For the text-containing cell, return its midpoint in (x, y) coordinate format. 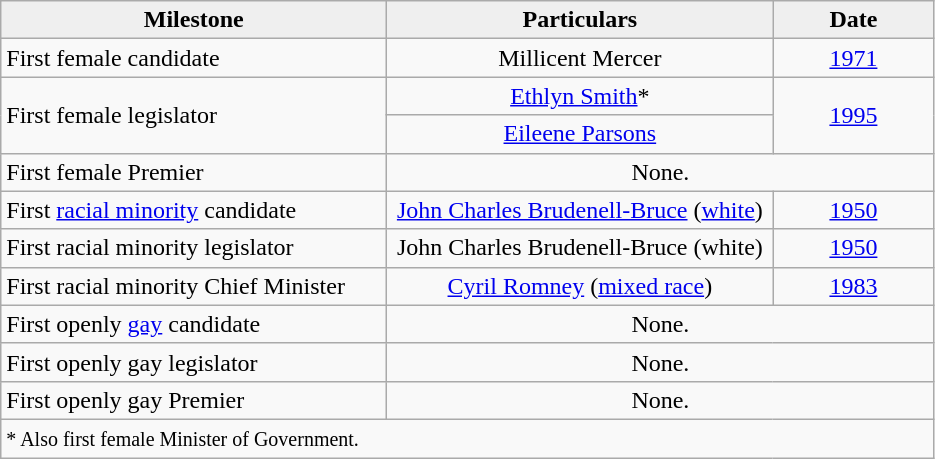
Ethlyn Smith* (580, 96)
First racial minority legislator (194, 248)
First female Premier (194, 172)
* Also first female Minister of Government. (468, 438)
1983 (854, 286)
Millicent Mercer (580, 58)
First female candidate (194, 58)
Date (854, 20)
Milestone (194, 20)
Cyril Romney (mixed race) (580, 286)
First openly gay Premier (194, 400)
1971 (854, 58)
First racial minority candidate (194, 210)
First female legislator (194, 115)
First racial minority Chief Minister (194, 286)
Particulars (580, 20)
First openly gay legislator (194, 362)
Eileene Parsons (580, 134)
First openly gay candidate (194, 324)
1995 (854, 115)
